Detect which cell encompasses the target text, then output its [x, y] center coordinate. 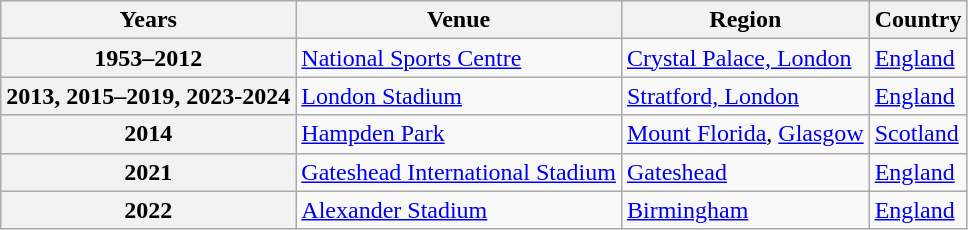
Gateshead [745, 172]
Stratford, London [745, 96]
1953–2012 [148, 58]
London Stadium [459, 96]
2022 [148, 210]
Venue [459, 20]
Mount Florida, Glasgow [745, 134]
2014 [148, 134]
Years [148, 20]
Scotland [918, 134]
2021 [148, 172]
Hampden Park [459, 134]
Birmingham [745, 210]
Gateshead International Stadium [459, 172]
National Sports Centre [459, 58]
2013, 2015–2019, 2023-2024 [148, 96]
Region [745, 20]
Crystal Palace, London [745, 58]
Alexander Stadium [459, 210]
Country [918, 20]
